Provide the (X, Y) coordinate of the cell's center where the given text is located.  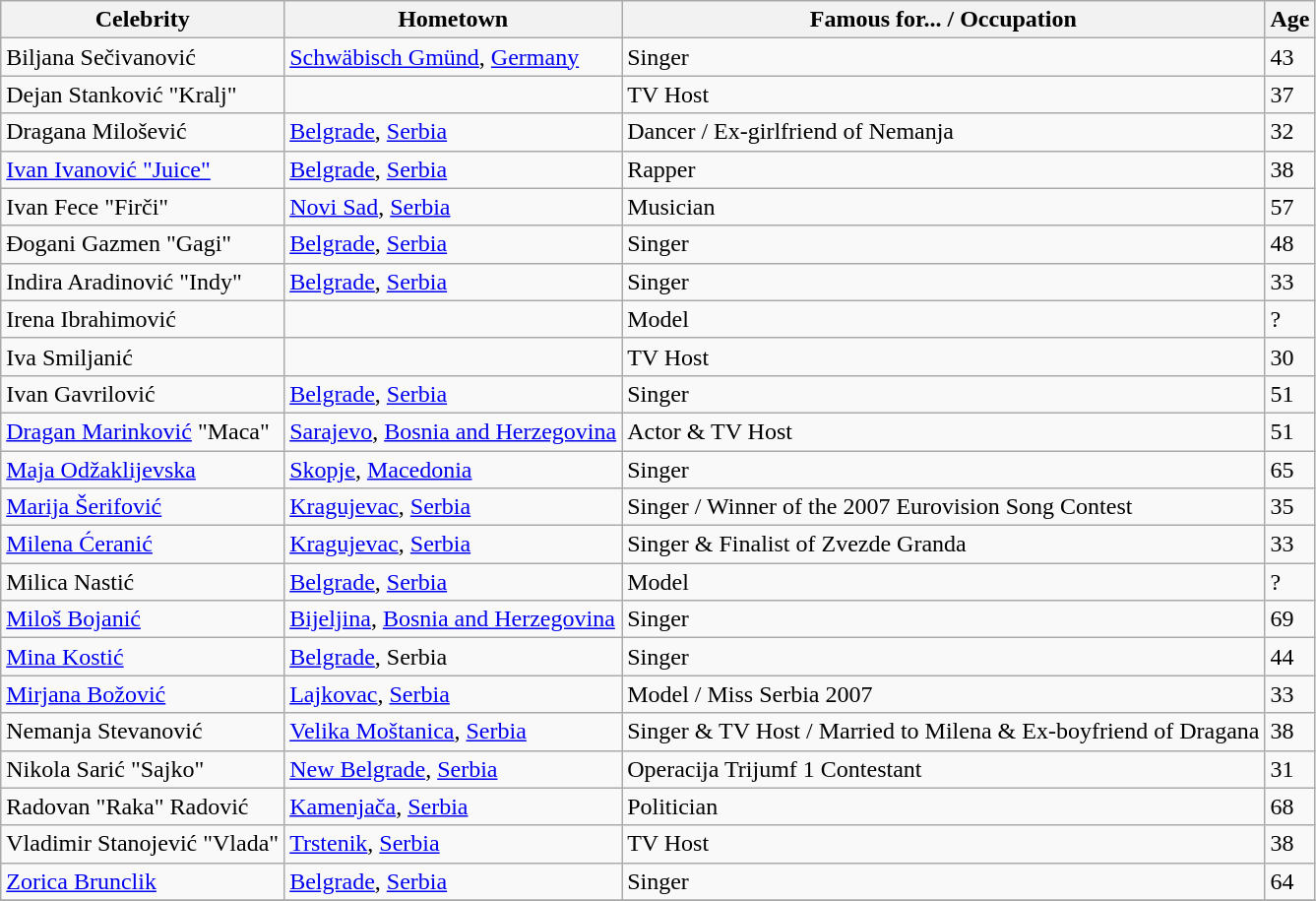
Lajkovac, Serbia (453, 694)
Schwäbisch Gmünd, Germany (453, 57)
Đogani Gazmen "Gagi" (143, 244)
Model / Miss Serbia 2007 (943, 694)
Operacija Trijumf 1 Contestant (943, 769)
Ivan Fece "Firči" (143, 207)
New Belgrade, Serbia (453, 769)
30 (1289, 356)
64 (1289, 881)
Bijeljina, Bosnia and Herzegovina (453, 619)
37 (1289, 95)
Biljana Sečivanović (143, 57)
69 (1289, 619)
31 (1289, 769)
Musician (943, 207)
Trstenik, Serbia (453, 844)
Kamenjača, Serbia (453, 806)
Singer & TV Host / Married to Milena & Ex-boyfriend of Dragana (943, 732)
68 (1289, 806)
Famous for... / Occupation (943, 20)
Mirjana Božović (143, 694)
Indira Aradinović "Indy" (143, 282)
Sarajevo, Bosnia and Herzegovina (453, 431)
Irena Ibrahimović (143, 319)
Radovan "Raka" Radović (143, 806)
Politician (943, 806)
35 (1289, 507)
48 (1289, 244)
Actor & TV Host (943, 431)
Iva Smiljanić (143, 356)
Velika Moštanica, Serbia (453, 732)
Dragana Milošević (143, 132)
Ivan Gavrilović (143, 394)
Vladimir Stanojević "Vlada" (143, 844)
Skopje, Macedonia (453, 470)
Singer & Finalist of Zvezde Granda (943, 545)
Nikola Sarić "Sajko" (143, 769)
32 (1289, 132)
Nemanja Stevanović (143, 732)
Zorica Brunclik (143, 881)
Dancer / Ex-girlfriend of Nemanja (943, 132)
Maja Odžaklijevska (143, 470)
Novi Sad, Serbia (453, 207)
Mina Kostić (143, 657)
Dragan Marinković "Maca" (143, 431)
Marija Šerifović (143, 507)
Age (1289, 20)
Ivan Ivanović "Juice" (143, 169)
43 (1289, 57)
Celebrity (143, 20)
Singer / Winner of the 2007 Eurovision Song Contest (943, 507)
Milena Ćeranić (143, 545)
Hometown (453, 20)
Miloš Bojanić (143, 619)
57 (1289, 207)
44 (1289, 657)
Dejan Stanković "Kralj" (143, 95)
Rapper (943, 169)
65 (1289, 470)
Milica Nastić (143, 582)
